Output the (X, Y) coordinate of the center of the cell containing the given text.  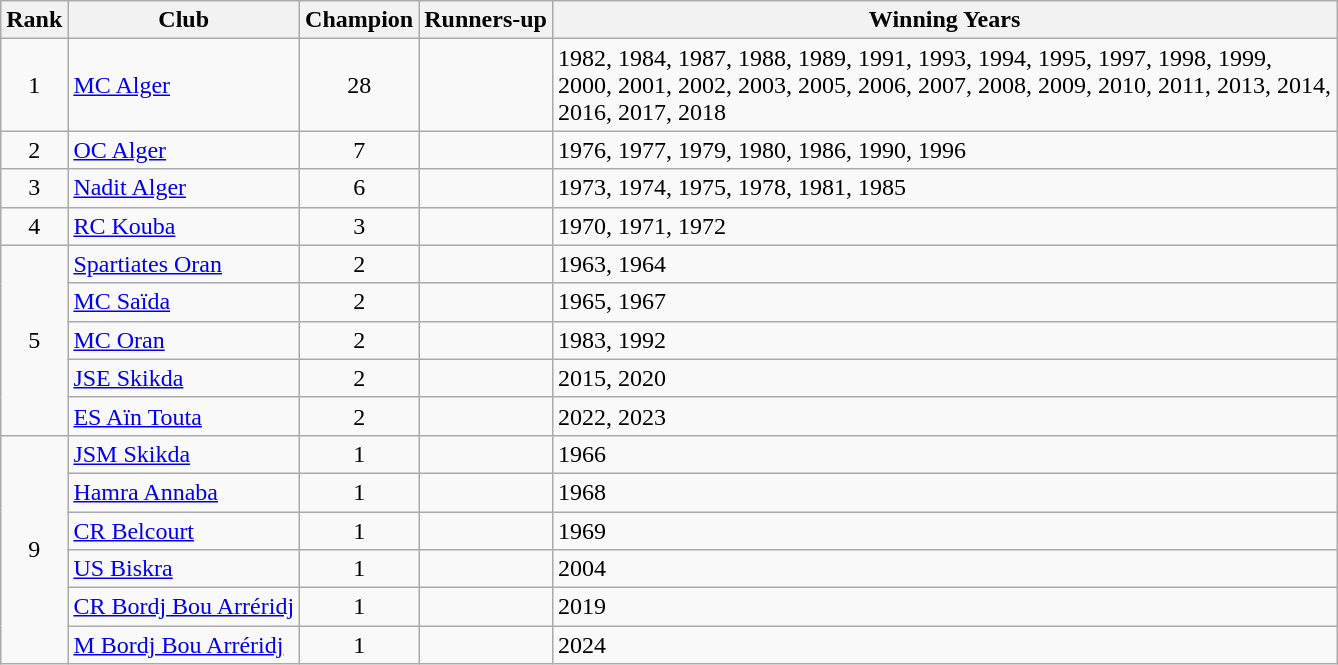
2024 (944, 645)
1966 (944, 454)
2022, 2023 (944, 416)
9 (34, 549)
1976, 1977, 1979, 1980, 1986, 1990, 1996 (944, 150)
1968 (944, 492)
ES Aïn Touta (184, 416)
MC Alger (184, 85)
RC Kouba (184, 226)
1963, 1964 (944, 264)
M Bordj Bou Arréridj (184, 645)
CR Belcourt (184, 531)
US Biskra (184, 569)
Champion (360, 20)
4 (34, 226)
1970, 1971, 1972 (944, 226)
Club (184, 20)
JSM Skikda (184, 454)
2004 (944, 569)
Winning Years (944, 20)
MC Saïda (184, 302)
7 (360, 150)
OC Alger (184, 150)
28 (360, 85)
1969 (944, 531)
6 (360, 188)
5 (34, 340)
CR Bordj Bou Arréridj (184, 607)
JSE Skikda (184, 378)
MC Oran (184, 340)
2015, 2020 (944, 378)
Spartiates Oran (184, 264)
Nadit Alger (184, 188)
1973, 1974, 1975, 1978, 1981, 1985 (944, 188)
Runners-up (486, 20)
Hamra Annaba (184, 492)
2019 (944, 607)
1983, 1992 (944, 340)
1965, 1967 (944, 302)
Rank (34, 20)
